From the cell containing the given text, extract its center point as (x, y) coordinate. 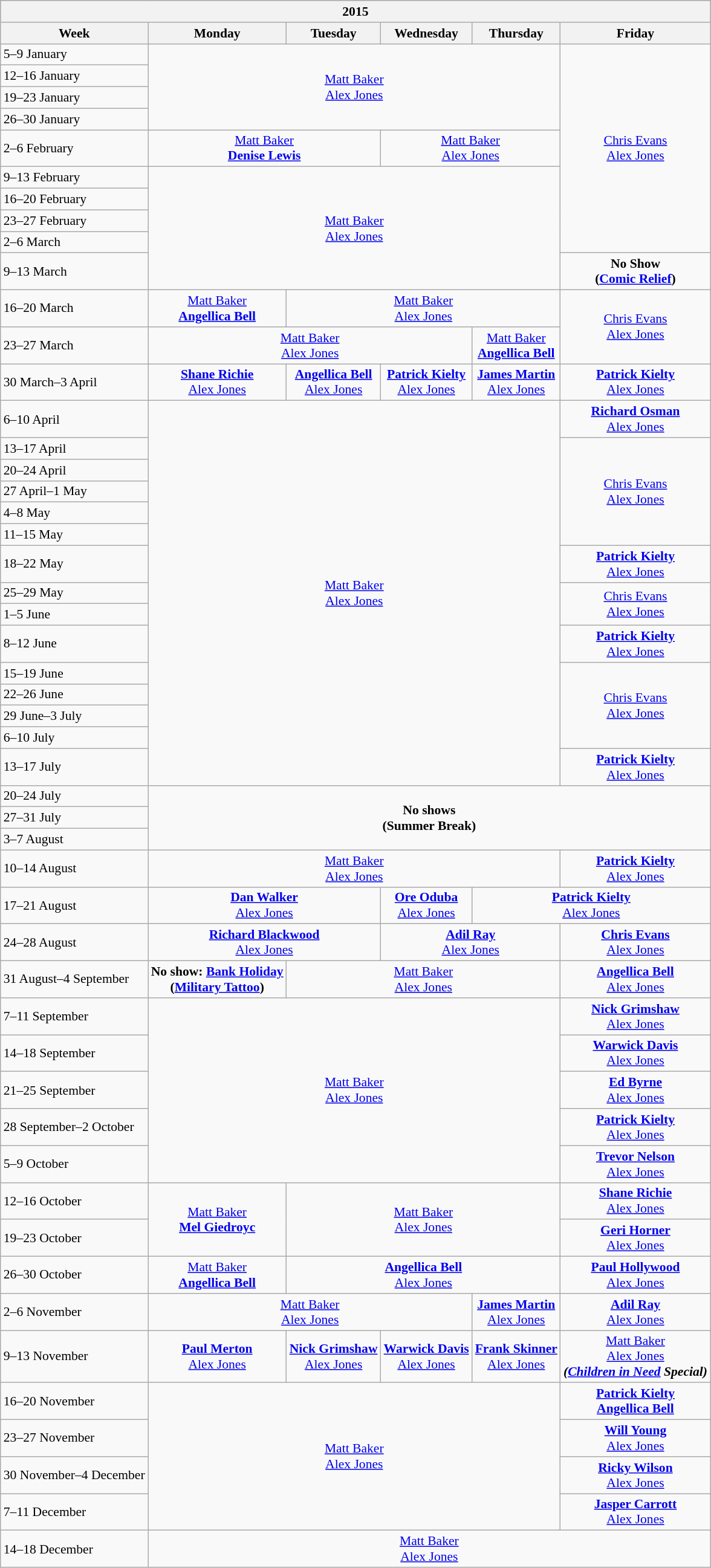
26–30 January (74, 119)
19–23 October (74, 1238)
Richard BlackwoodAlex Jones (265, 943)
7–11 September (74, 1017)
8–12 June (74, 644)
No shows(Summer Break) (429, 817)
6–10 April (74, 420)
25–29 May (74, 593)
2–6 February (74, 149)
4–8 May (74, 513)
7–11 December (74, 1512)
14–18 December (74, 1549)
10–14 August (74, 868)
12–16 January (74, 76)
Monday (218, 33)
21–25 September (74, 1090)
24–28 August (74, 943)
5–9 January (74, 54)
23–27 November (74, 1439)
Jasper CarrottAlex Jones (635, 1512)
Trevor NelsonAlex Jones (635, 1164)
13–17 April (74, 449)
Ricky WilsonAlex Jones (635, 1475)
No Show(Comic Relief) (635, 272)
3–7 August (74, 840)
Richard OsmanAlex Jones (635, 420)
5–9 October (74, 1164)
22–26 June (74, 695)
Will YoungAlex Jones (635, 1439)
2015 (355, 11)
16–20 November (74, 1401)
19–23 January (74, 98)
Frank SkinnerAlex Jones (516, 1356)
13–17 July (74, 766)
15–19 June (74, 673)
Wednesday (427, 33)
Matt BakerDenise Lewis (265, 149)
Patrick KieltyAngellica Bell (635, 1401)
2–6 March (74, 242)
23–27 February (74, 221)
Matt BakerAlex Jones(Children in Need Special) (635, 1356)
16–20 March (74, 308)
26–30 October (74, 1275)
Week (74, 33)
17–21 August (74, 905)
9–13 February (74, 178)
27–31 July (74, 818)
20–24 July (74, 796)
30 March–3 April (74, 382)
Dan WalkerAlex Jones (265, 905)
9–13 November (74, 1356)
Tuesday (334, 33)
14–18 September (74, 1053)
31 August–4 September (74, 979)
No show: Bank Holiday(Military Tattoo) (218, 979)
Paul MertonAlex Jones (218, 1356)
12–16 October (74, 1200)
Ed ByrneAlex Jones (635, 1090)
11–15 May (74, 535)
28 September–2 October (74, 1127)
20–24 April (74, 470)
1–5 June (74, 615)
23–27 March (74, 346)
Paul HollywoodAlex Jones (635, 1275)
27 April–1 May (74, 491)
30 November–4 December (74, 1475)
Ore OdubaAlex Jones (427, 905)
16–20 February (74, 199)
2–6 November (74, 1312)
9–13 March (74, 272)
18–22 May (74, 563)
Thursday (516, 33)
Matt BakerMel Giedroyc (218, 1219)
Friday (635, 33)
29 June–3 July (74, 716)
Geri HornerAlex Jones (635, 1238)
6–10 July (74, 738)
